Search for the cell housing the specified text and yield its [x, y] center coordinate. 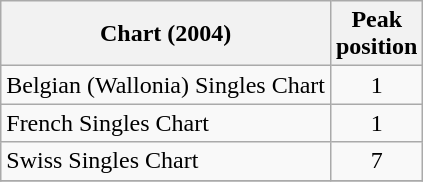
Belgian (Wallonia) Singles Chart [166, 85]
Swiss Singles Chart [166, 161]
7 [376, 161]
Chart (2004) [166, 34]
French Singles Chart [166, 123]
Peakposition [376, 34]
